Pinpoint the cell where the given text exists, returning its (X, Y) midpoint coordinate. 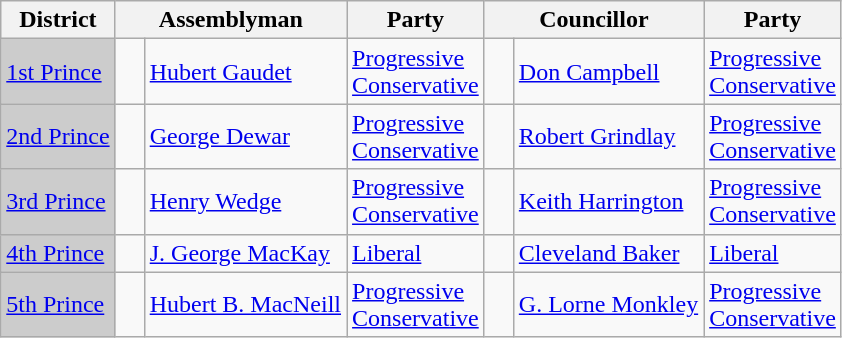
Hubert B. MacNeill (245, 304)
4th Prince (58, 253)
Don Campbell (608, 72)
Hubert Gaudet (245, 72)
Cleveland Baker (608, 253)
J. George MacKay (245, 253)
2nd Prince (58, 136)
5th Prince (58, 304)
3rd Prince (58, 202)
Councillor (594, 20)
Robert Grindlay (608, 136)
Henry Wedge (245, 202)
District (58, 20)
George Dewar (245, 136)
1st Prince (58, 72)
Keith Harrington (608, 202)
G. Lorne Monkley (608, 304)
Assemblyman (230, 20)
